Return (x, y) of the center of cell containing provided text 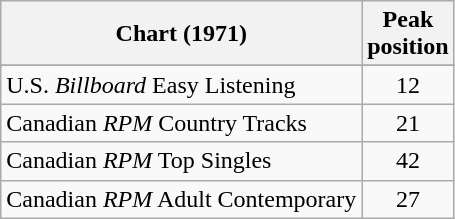
42 (408, 161)
Peakposition (408, 34)
Canadian RPM Top Singles (182, 161)
Canadian RPM Country Tracks (182, 123)
Chart (1971) (182, 34)
12 (408, 85)
21 (408, 123)
27 (408, 199)
Canadian RPM Adult Contemporary (182, 199)
U.S. Billboard Easy Listening (182, 85)
